Extract the [X, Y] coordinate from the center of the cell holding the provided text.  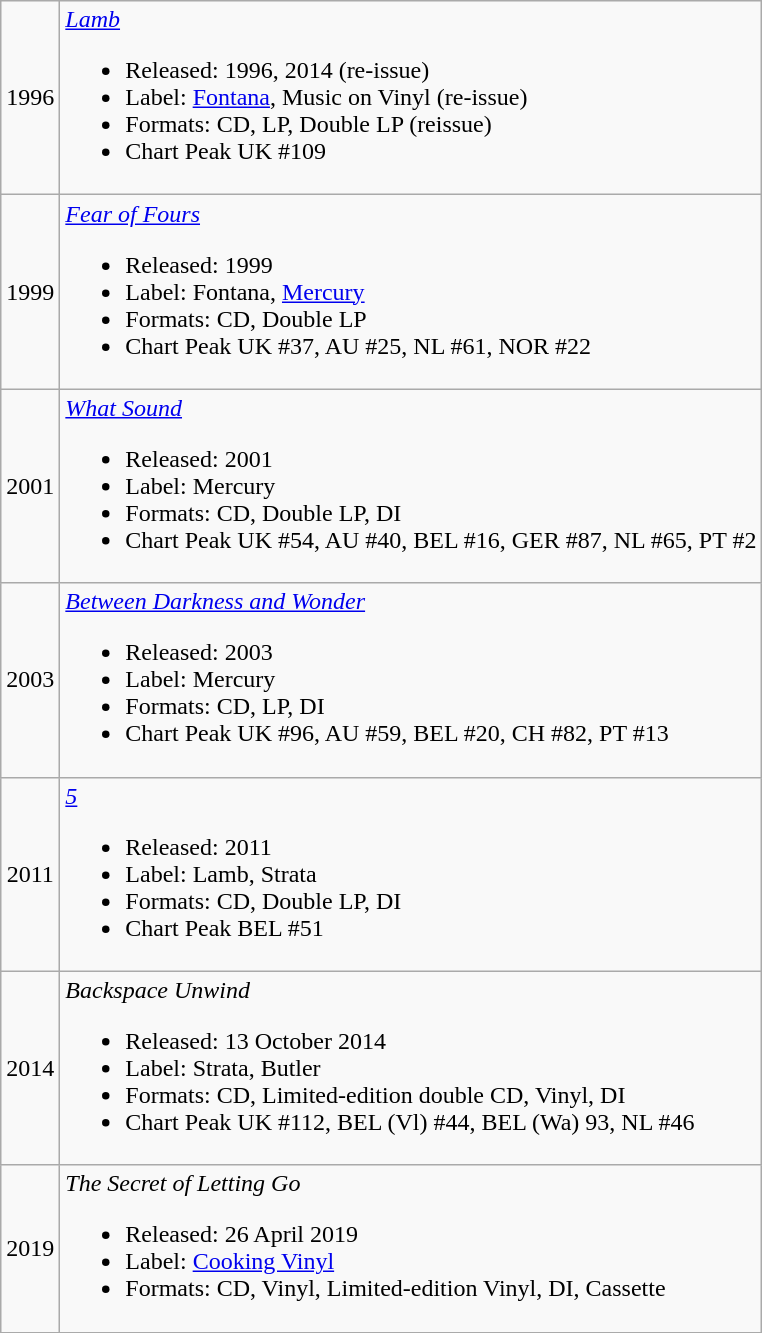
1999 [30, 292]
Fear of FoursReleased: 1999Label: Fontana, MercuryFormats: CD, Double LPChart Peak UK #37, AU #25, NL #61, NOR #22 [411, 292]
What SoundReleased: 2001Label: MercuryFormats: CD, Double LP, DIChart Peak UK #54, AU #40, BEL #16, GER #87, NL #65, PT #2 [411, 486]
2001 [30, 486]
1996 [30, 98]
The Secret of Letting GoReleased: 26 April 2019Label: Cooking VinylFormats: CD, Vinyl, Limited-edition Vinyl, DI, Cassette [411, 1248]
2014 [30, 1068]
5Released: 2011Label: Lamb, StrataFormats: CD, Double LP, DIChart Peak BEL #51 [411, 874]
2003 [30, 680]
LambReleased: 1996, 2014 (re-issue)Label: Fontana, Music on Vinyl (re-issue)Formats: CD, LP, Double LP (reissue)Chart Peak UK #109 [411, 98]
2019 [30, 1248]
Between Darkness and WonderReleased: 2003Label: MercuryFormats: CD, LP, DIChart Peak UK #96, AU #59, BEL #20, CH #82, PT #13 [411, 680]
2011 [30, 874]
